Search for the cell housing the specified text and yield its (x, y) center coordinate. 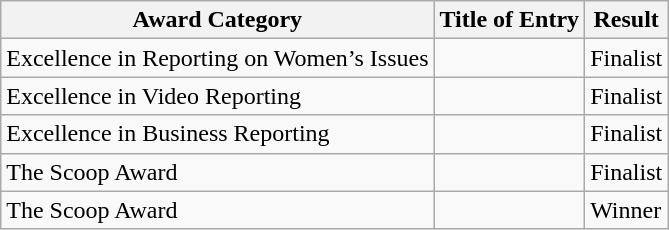
Result (626, 20)
Excellence in Video Reporting (218, 96)
Award Category (218, 20)
Winner (626, 210)
Excellence in Business Reporting (218, 134)
Excellence in Reporting on Women’s Issues (218, 58)
Title of Entry (510, 20)
